Locate the cell with the specified text and output its [X, Y] center coordinate. 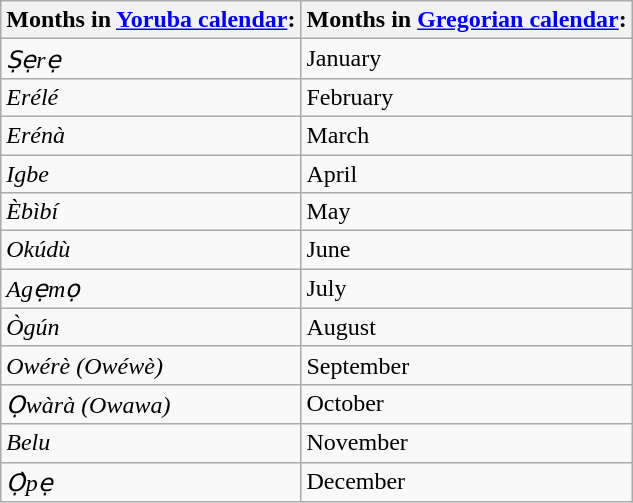
Ọwàrà (Owawa) [151, 404]
Belu [151, 443]
Ṣẹrẹ [151, 59]
June [466, 250]
Ògún [151, 327]
Erénà [151, 135]
Ọ̀pẹ [151, 482]
Owérè (Owéwè) [151, 365]
July [466, 289]
December [466, 482]
Months in Yoruba calendar: [151, 20]
March [466, 135]
August [466, 327]
Agẹmọ [151, 289]
February [466, 97]
October [466, 404]
Okúdù [151, 250]
September [466, 365]
Èbìbí [151, 212]
April [466, 173]
January [466, 59]
Months in Gregorian calendar: [466, 20]
November [466, 443]
Erélé [151, 97]
May [466, 212]
Igbe [151, 173]
